Provide the [X, Y] coordinate of the cell's center where the given text is located.  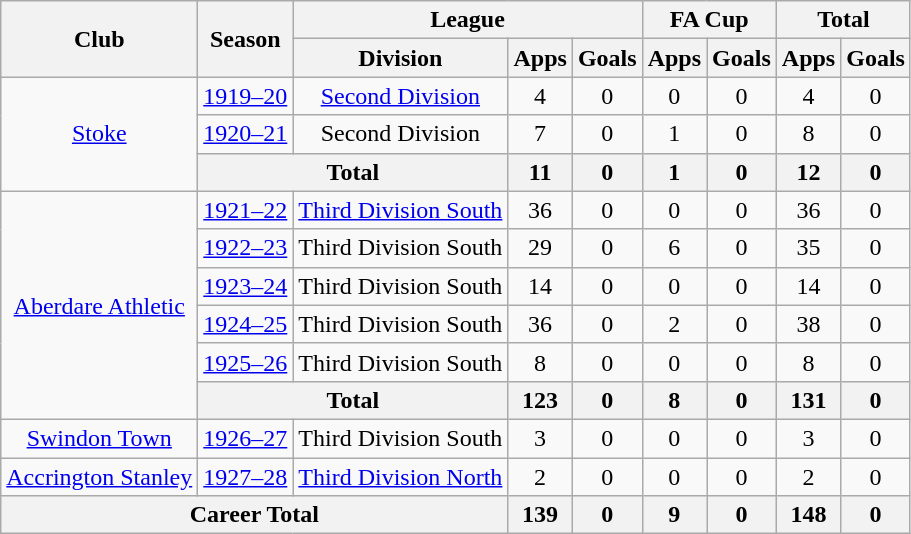
1919–20 [246, 96]
Division [400, 58]
139 [540, 515]
131 [808, 400]
7 [540, 134]
9 [674, 515]
1926–27 [246, 438]
1923–24 [246, 286]
Season [246, 39]
1922–23 [246, 248]
Accrington Stanley [100, 477]
FA Cup [709, 20]
League [468, 20]
Aberdare Athletic [100, 305]
Career Total [254, 515]
35 [808, 248]
Swindon Town [100, 438]
Stoke [100, 134]
1927–28 [246, 477]
38 [808, 324]
1925–26 [246, 362]
1921–22 [246, 210]
29 [540, 248]
1924–25 [246, 324]
6 [674, 248]
11 [540, 172]
Club [100, 39]
Third Division North [400, 477]
123 [540, 400]
148 [808, 515]
1920–21 [246, 134]
12 [808, 172]
